Return the (X, Y) coordinate for the center point of the cell that contains the specified text.  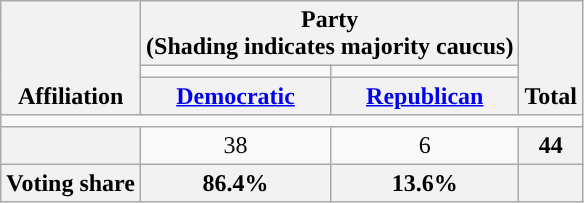
Party (Shading indicates majority caucus) (330, 34)
Republican (425, 96)
44 (551, 145)
6 (425, 145)
Total (551, 58)
Affiliation (71, 58)
38 (236, 145)
Democratic (236, 96)
13.6% (425, 183)
86.4% (236, 183)
Voting share (71, 183)
